Pinpoint the cell where the given text exists, returning its (X, Y) midpoint coordinate. 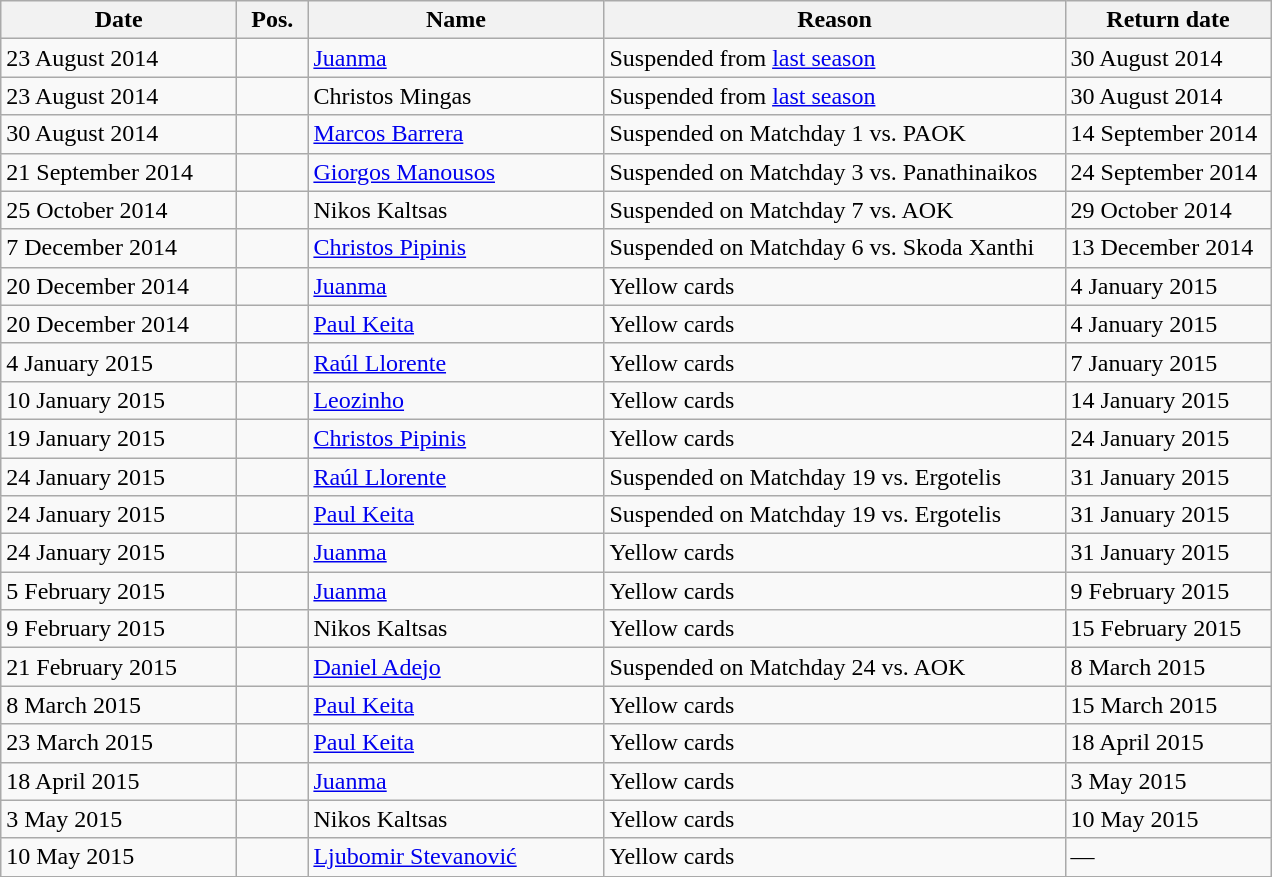
— (1168, 857)
24 September 2014 (1168, 172)
Daniel Adejo (456, 667)
25 October 2014 (119, 210)
Suspended on Matchday 3 vs. Panathinaikos (834, 172)
15 February 2015 (1168, 629)
Reason (834, 20)
13 December 2014 (1168, 248)
Return date (1168, 20)
14 January 2015 (1168, 400)
Suspended on Matchday 1 vs. PAOK (834, 134)
5 February 2015 (119, 591)
Pos. (272, 20)
Suspended on Matchday 7 vs. AOK (834, 210)
Suspended on Matchday 6 vs. Skoda Xanthi (834, 248)
15 March 2015 (1168, 705)
21 September 2014 (119, 172)
Marcos Barrera (456, 134)
29 October 2014 (1168, 210)
Date (119, 20)
19 January 2015 (119, 438)
Ljubomir Stevanović (456, 857)
Suspended on Matchday 24 vs. AOK (834, 667)
Christos Mingas (456, 96)
Leozinho (456, 400)
23 March 2015 (119, 743)
14 September 2014 (1168, 134)
Name (456, 20)
10 January 2015 (119, 400)
7 January 2015 (1168, 362)
21 February 2015 (119, 667)
7 December 2014 (119, 248)
Giorgos Manousos (456, 172)
